Extract the (x, y) coordinate from the center of the cell holding the provided text.  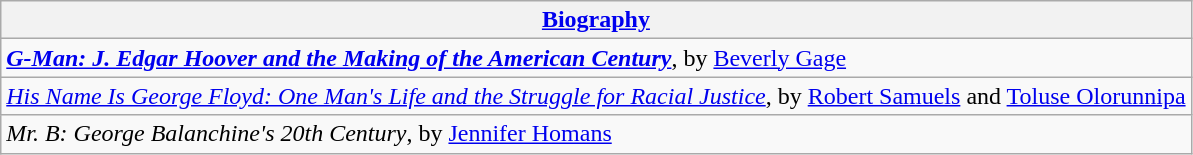
Mr. B: George Balanchine's 20th Century, by Jennifer Homans (596, 134)
His Name Is George Floyd: One Man's Life and the Struggle for Racial Justice, by Robert Samuels and Toluse Olorunnipa (596, 96)
G-Man: J. Edgar Hoover and the Making of the American Century, by Beverly Gage (596, 58)
Biography (596, 20)
